Find where the given text appears and provide that cell's center as (x, y) coordinate. 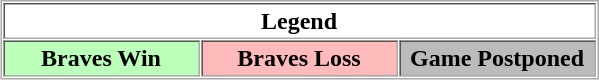
Braves Loss (299, 58)
Braves Win (101, 58)
Game Postponed (497, 58)
Legend (299, 21)
